Capture the cell that displays the provided text and extract its [X, Y] central coordinate. 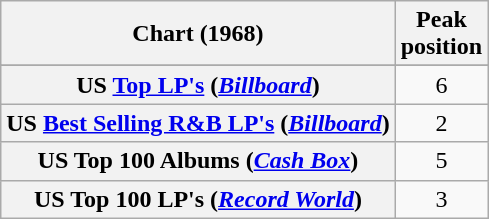
US Best Selling R&B LP's (Billboard) [198, 123]
Peakposition [441, 34]
6 [441, 85]
US Top 100 LP's (Record World) [198, 199]
2 [441, 123]
5 [441, 161]
US Top LP's (Billboard) [198, 85]
3 [441, 199]
Chart (1968) [198, 34]
US Top 100 Albums (Cash Box) [198, 161]
